Extract the (x, y) coordinate from the center of the cell holding the provided text.  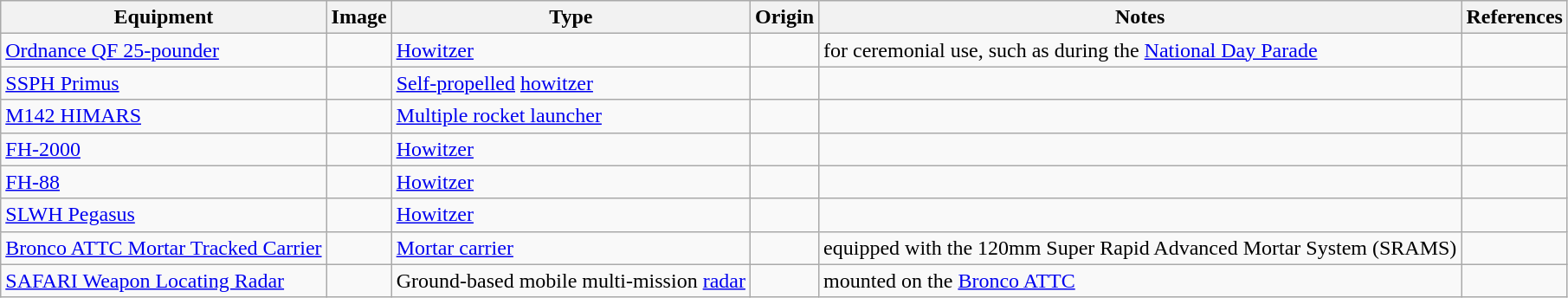
equipped with the 120mm Super Rapid Advanced Mortar System (SRAMS) (1140, 248)
SAFARI Weapon Locating Radar (164, 281)
SSPH Primus (164, 83)
FH-88 (164, 182)
Bronco ATTC Mortar Tracked Carrier (164, 248)
M142 HIMARS (164, 116)
Self-propelled howitzer (571, 83)
Type (571, 17)
for ceremonial use, such as during the National Day Parade (1140, 50)
Multiple rocket launcher (571, 116)
Image (358, 17)
mounted on the Bronco ATTC (1140, 281)
Mortar carrier (571, 248)
SLWH Pegasus (164, 215)
Equipment (164, 17)
Origin (784, 17)
Notes (1140, 17)
Ordnance QF 25-pounder (164, 50)
Ground-based mobile multi-mission radar (571, 281)
FH-2000 (164, 149)
References (1515, 17)
